Output the (X, Y) coordinate of the center of the cell containing the given text.  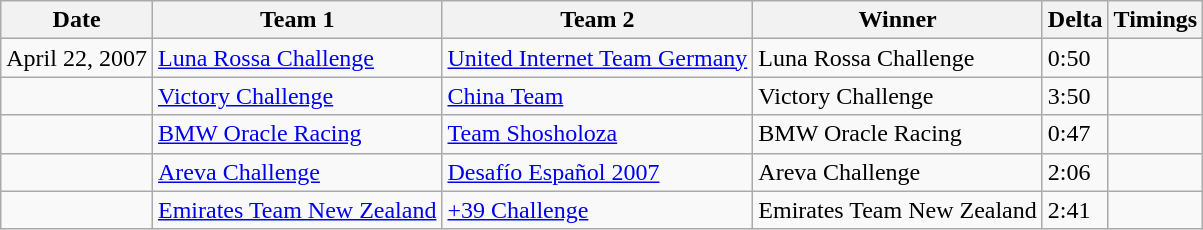
3:50 (1075, 96)
Team 2 (598, 20)
April 22, 2007 (77, 58)
Delta (1075, 20)
2:06 (1075, 172)
+39 Challenge (598, 210)
United Internet Team Germany (598, 58)
Winner (898, 20)
2:41 (1075, 210)
Team Shosholoza (598, 134)
China Team (598, 96)
0:50 (1075, 58)
Team 1 (297, 20)
Date (77, 20)
Desafío Español 2007 (598, 172)
Timings (1156, 20)
0:47 (1075, 134)
